Detect which cell encompasses the target text, then output its (x, y) center coordinate. 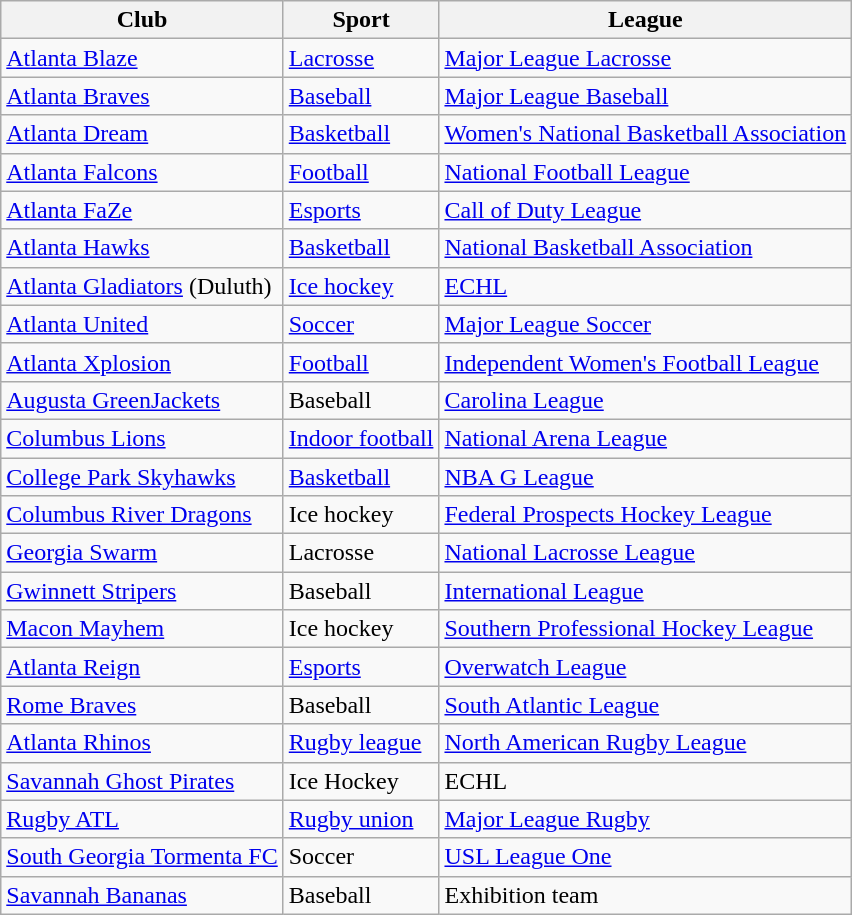
Sport (361, 20)
Overwatch League (646, 667)
Carolina League (646, 400)
Atlanta Braves (142, 96)
Gwinnett Stripers (142, 591)
Columbus River Dragons (142, 515)
Atlanta Blaze (142, 58)
USL League One (646, 857)
Southern Professional Hockey League (646, 629)
Savannah Ghost Pirates (142, 781)
Atlanta United (142, 324)
Rugby league (361, 743)
Savannah Bananas (142, 895)
Exhibition team (646, 895)
Macon Mayhem (142, 629)
Rugby union (361, 819)
Indoor football (361, 438)
Rugby ATL (142, 819)
League (646, 20)
Atlanta Falcons (142, 172)
Women's National Basketball Association (646, 134)
Club (142, 20)
Major League Rugby (646, 819)
Atlanta Rhinos (142, 743)
Major League Lacrosse (646, 58)
Atlanta Dream (142, 134)
Major League Baseball (646, 96)
Ice Hockey (361, 781)
Augusta GreenJackets (142, 400)
South Georgia Tormenta FC (142, 857)
Rome Braves (142, 705)
National Arena League (646, 438)
Atlanta Hawks (142, 248)
South Atlantic League (646, 705)
Atlanta Xplosion (142, 362)
Independent Women's Football League (646, 362)
National Basketball Association (646, 248)
NBA G League (646, 477)
College Park Skyhawks (142, 477)
Atlanta FaZe (142, 210)
Call of Duty League (646, 210)
Georgia Swarm (142, 553)
North American Rugby League (646, 743)
Major League Soccer (646, 324)
National Football League (646, 172)
Columbus Lions (142, 438)
Atlanta Reign (142, 667)
Atlanta Gladiators (Duluth) (142, 286)
National Lacrosse League (646, 553)
Federal Prospects Hockey League (646, 515)
International League (646, 591)
